Determine the [X, Y] coordinate at the center of the cell enclosing the given text.  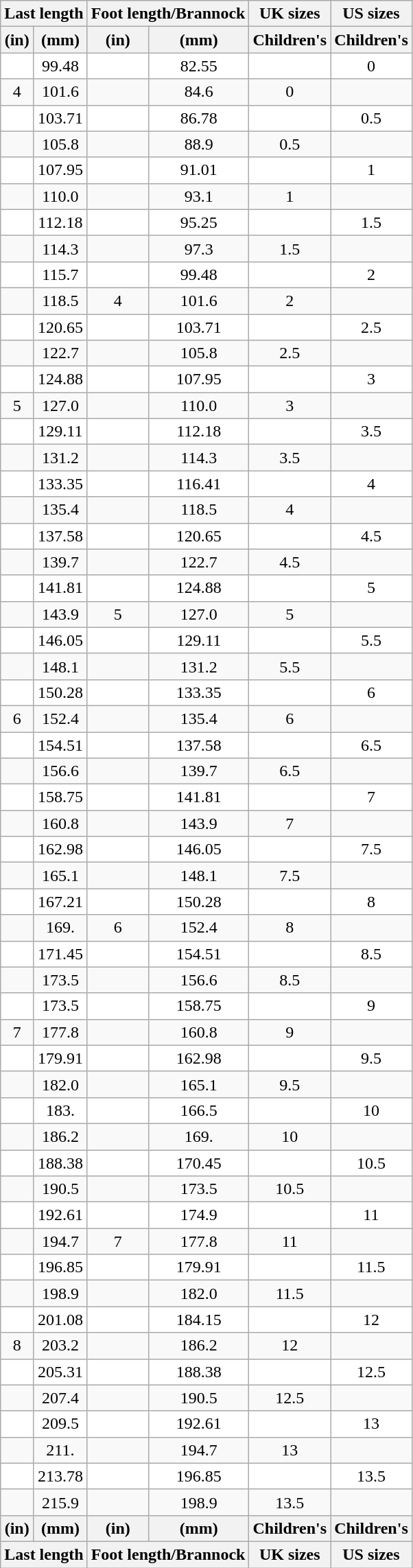
205.31 [60, 1372]
116.41 [199, 484]
166.5 [199, 1110]
84.6 [199, 92]
213.78 [60, 1476]
170.45 [199, 1163]
88.9 [199, 144]
171.45 [60, 954]
174.9 [199, 1215]
93.1 [199, 196]
203.2 [60, 1346]
167.21 [60, 902]
115.7 [60, 274]
211. [60, 1450]
95.25 [199, 222]
184.15 [199, 1320]
215.9 [60, 1502]
91.01 [199, 170]
97.3 [199, 248]
82.55 [199, 66]
86.78 [199, 118]
209.5 [60, 1424]
201.08 [60, 1320]
207.4 [60, 1398]
183. [60, 1110]
